Capture the cell that displays the provided text and extract its [X, Y] central coordinate. 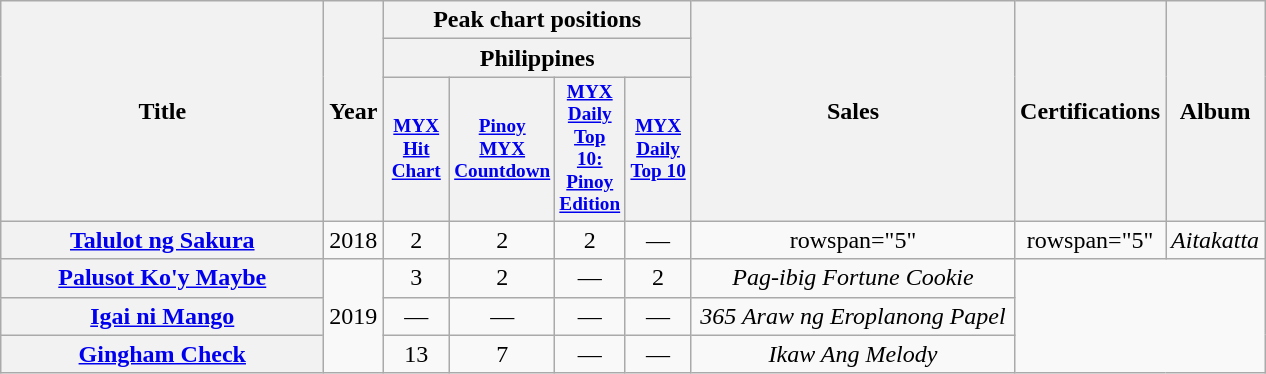
Igai ni Mango [162, 316]
MYX Daily Top 10: Pinoy Edition [590, 149]
Philippines [538, 58]
7 [502, 354]
MYX Daily Top 10 [658, 149]
Sales [852, 111]
Palusot Ko'y Maybe [162, 278]
3 [416, 278]
MYX Hit Chart [416, 149]
Pinoy MYX Countdown [502, 149]
Talulot ng Sakura [162, 240]
Pag-ibig Fortune Cookie [852, 278]
Album [1216, 111]
Year [354, 111]
2018 [354, 240]
Gingham Check [162, 354]
Ikaw Ang Melody [852, 354]
2019 [354, 316]
Certifications [1090, 111]
Aitakatta [1216, 240]
Peak chart positions [538, 20]
365 Araw ng Eroplanong Papel [852, 316]
13 [416, 354]
Title [162, 111]
